Locate the cell with the specified text and output its [x, y] center coordinate. 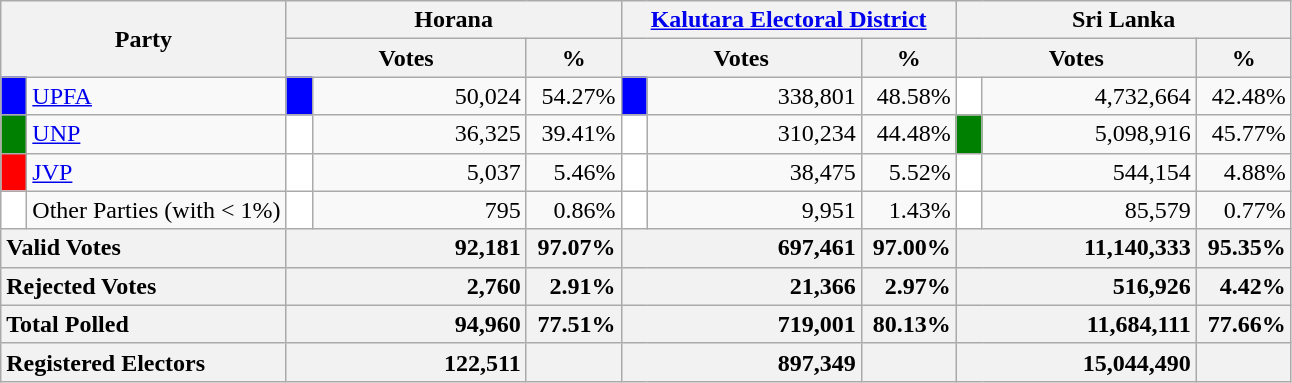
38,475 [754, 172]
9,951 [754, 210]
Horana [454, 20]
0.77% [1244, 210]
310,234 [754, 134]
2.97% [908, 286]
Sri Lanka [1124, 20]
Kalutara Electoral District [788, 20]
Total Polled [144, 324]
Valid Votes [144, 248]
92,181 [406, 248]
15,044,490 [1076, 362]
94,960 [406, 324]
5,098,916 [1089, 134]
697,461 [741, 248]
42.48% [1244, 96]
795 [419, 210]
44.48% [908, 134]
5.52% [908, 172]
54.27% [574, 96]
48.58% [908, 96]
97.07% [574, 248]
5.46% [574, 172]
4.88% [1244, 172]
Rejected Votes [144, 286]
80.13% [908, 324]
36,325 [419, 134]
77.51% [574, 324]
JVP [156, 172]
UPFA [156, 96]
4,732,664 [1089, 96]
95.35% [1244, 248]
897,349 [741, 362]
Registered Electors [144, 362]
2.91% [574, 286]
1.43% [908, 210]
516,926 [1076, 286]
50,024 [419, 96]
45.77% [1244, 134]
Other Parties (with < 1%) [156, 210]
544,154 [1089, 172]
122,511 [406, 362]
UNP [156, 134]
77.66% [1244, 324]
39.41% [574, 134]
97.00% [908, 248]
338,801 [754, 96]
Party [144, 39]
2,760 [406, 286]
5,037 [419, 172]
11,684,111 [1076, 324]
0.86% [574, 210]
11,140,333 [1076, 248]
4.42% [1244, 286]
719,001 [741, 324]
21,366 [741, 286]
85,579 [1089, 210]
